For the text-containing cell, return its midpoint in (x, y) coordinate format. 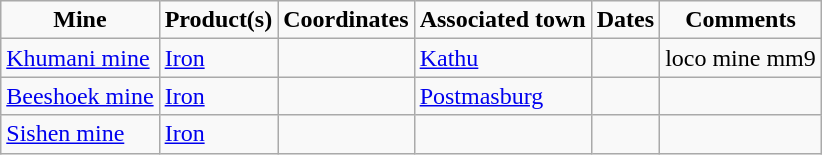
Coordinates (346, 20)
Sishen mine (80, 134)
Beeshoek mine (80, 96)
Product(s) (218, 20)
loco mine mm9 (741, 58)
Associated town (502, 20)
Postmasburg (502, 96)
Dates (625, 20)
Khumani mine (80, 58)
Comments (741, 20)
Kathu (502, 58)
Mine (80, 20)
